Output the [X, Y] coordinate of the center of the cell containing the given text.  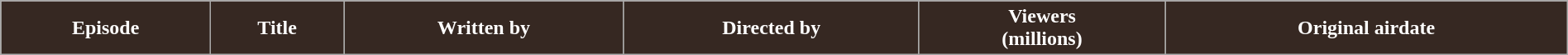
Episode [106, 28]
Written by [485, 28]
Original airdate [1366, 28]
Title [278, 28]
Viewers(millions) [1042, 28]
Directed by [771, 28]
